For the text-containing cell, return its midpoint in [x, y] coordinate format. 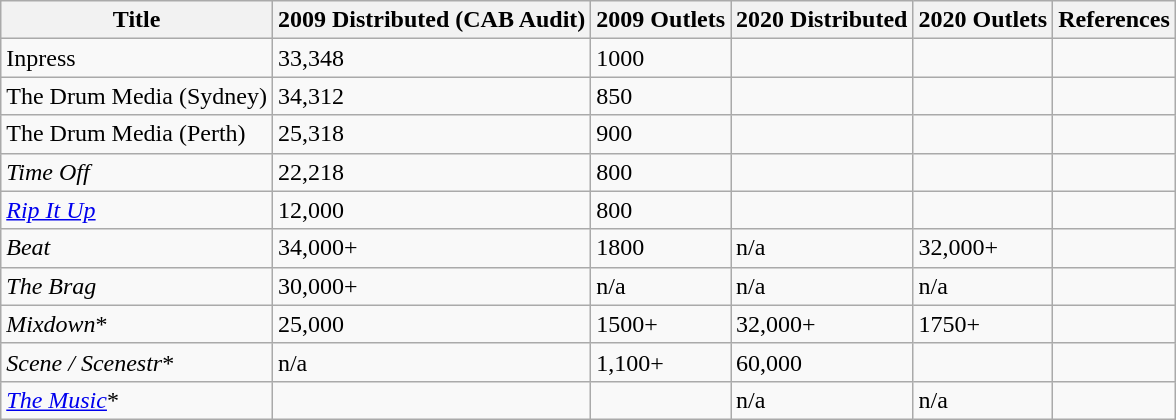
33,348 [431, 58]
60,000 [822, 362]
Mixdown* [137, 324]
1800 [661, 248]
1750+ [983, 324]
2009 Distributed (CAB Audit) [431, 20]
References [1114, 20]
Rip It Up [137, 210]
850 [661, 96]
34,000+ [431, 248]
Beat [137, 248]
25,000 [431, 324]
1500+ [661, 324]
The Drum Media (Perth) [137, 134]
30,000+ [431, 286]
2009 Outlets [661, 20]
Inpress [137, 58]
2020 Distributed [822, 20]
The Music* [137, 400]
Title [137, 20]
1000 [661, 58]
2020 Outlets [983, 20]
The Brag [137, 286]
22,218 [431, 172]
1,100+ [661, 362]
12,000 [431, 210]
34,312 [431, 96]
Scene / Scenestr* [137, 362]
Time Off [137, 172]
25,318 [431, 134]
900 [661, 134]
The Drum Media (Sydney) [137, 96]
